Locate the cell with the specified text and output its (X, Y) center coordinate. 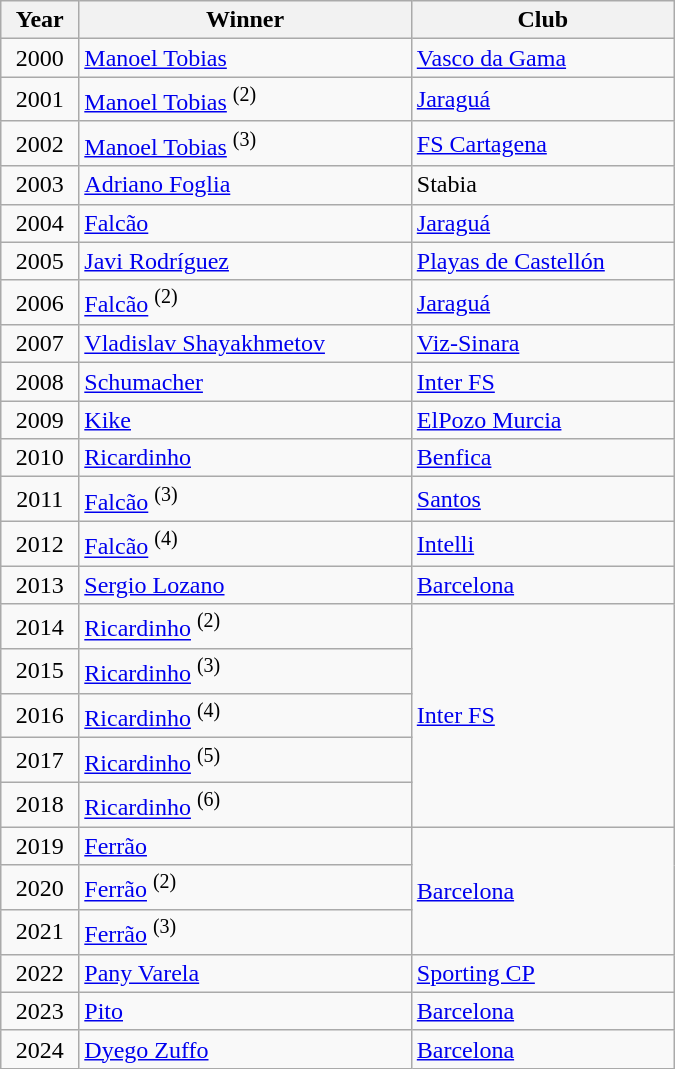
Manoel Tobias (3) (246, 144)
2006 (40, 302)
2004 (40, 223)
Ferrão (3) (246, 932)
2016 (40, 716)
Falcão (4) (246, 544)
2024 (40, 1049)
Dyego Zuffo (246, 1049)
2003 (40, 185)
Ricardinho (4) (246, 716)
2012 (40, 544)
Ricardinho (6) (246, 804)
Sergio Lozano (246, 585)
2015 (40, 672)
Ricardinho (3) (246, 672)
2020 (40, 888)
Falcão (2) (246, 302)
Kike (246, 420)
Club (542, 20)
Falcão (246, 223)
Adriano Foglia (246, 185)
Falcão (3) (246, 500)
2014 (40, 626)
Year (40, 20)
2009 (40, 420)
2005 (40, 261)
Manoel Tobias (246, 58)
Benfica (542, 458)
FS Cartagena (542, 144)
2000 (40, 58)
2017 (40, 760)
Ricardinho (2) (246, 626)
Manoel Tobias (2) (246, 100)
Ferrão (2) (246, 888)
2018 (40, 804)
Ferrão (246, 846)
2001 (40, 100)
Pito (246, 1011)
Santos (542, 500)
2019 (40, 846)
2011 (40, 500)
Playas de Castellón (542, 261)
Javi Rodríguez (246, 261)
2022 (40, 973)
2002 (40, 144)
Winner (246, 20)
Viz-Sinara (542, 344)
2010 (40, 458)
Intelli (542, 544)
Ricardinho (5) (246, 760)
Stabia (542, 185)
2008 (40, 382)
2007 (40, 344)
Schumacher (246, 382)
Pany Varela (246, 973)
2021 (40, 932)
Vladislav Shayakhmetov (246, 344)
Sporting CP (542, 973)
2023 (40, 1011)
2013 (40, 585)
ElPozo Murcia (542, 420)
Ricardinho (246, 458)
Vasco da Gama (542, 58)
